Detect which cell encompasses the target text, then output its [X, Y] center coordinate. 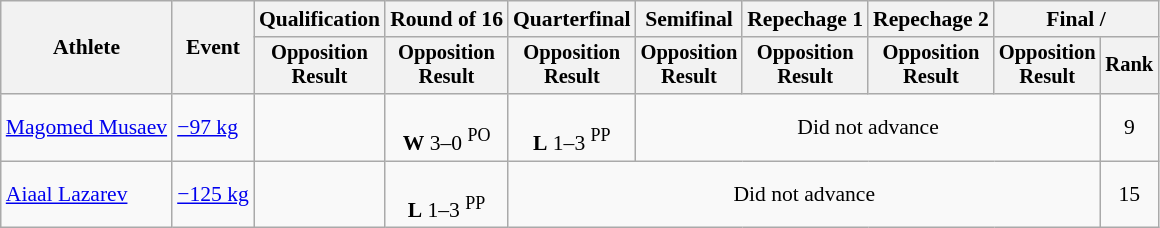
Aiaal Lazarev [86, 194]
−97 kg [213, 128]
Quarterfinal [572, 19]
Event [213, 48]
Round of 16 [446, 19]
Qualification [320, 19]
15 [1129, 194]
W 3–0 PO [446, 128]
−125 kg [213, 194]
Repechage 2 [931, 19]
9 [1129, 128]
Semifinal [690, 19]
Magomed Musaev [86, 128]
Athlete [86, 48]
Final / [1076, 19]
Repechage 1 [805, 19]
Rank [1129, 66]
